Identify which cell holds the provided text, then report its (x, y) central coordinate. 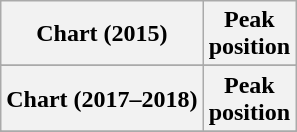
Chart (2017–2018) (102, 98)
Chart (2015) (102, 34)
